Scan for the cell matching the given text and deliver its [X, Y] coordinate at center. 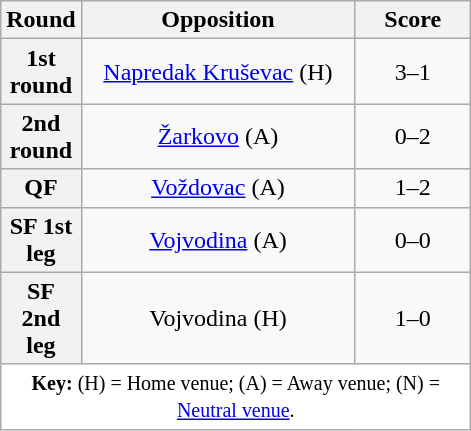
Vojvodina (A) [218, 240]
Round [41, 20]
Voždovac (A) [218, 188]
1st round [41, 72]
2nd round [41, 136]
Opposition [218, 20]
SF 2nd leg [41, 318]
1–0 [413, 318]
Žarkovo (A) [218, 136]
Vojvodina (H) [218, 318]
3–1 [413, 72]
Score [413, 20]
0–0 [413, 240]
1–2 [413, 188]
0–2 [413, 136]
Napredak Kruševac (H) [218, 72]
SF 1st leg [41, 240]
Key: (H) = Home venue; (A) = Away venue; (N) = Neutral venue. [236, 396]
QF [41, 188]
